For the text-containing cell, return its midpoint in (X, Y) coordinate format. 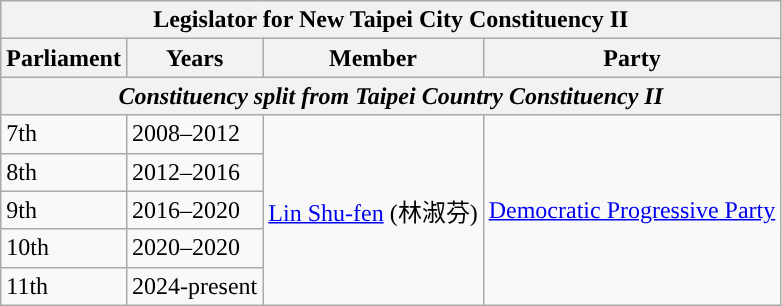
2024-present (194, 286)
Member (373, 58)
10th (64, 248)
2016–2020 (194, 210)
11th (64, 286)
7th (64, 134)
Lin Shu-fen (林淑芬) (373, 210)
Legislator for New Taipei City Constituency II (391, 20)
Party (632, 58)
2012–2016 (194, 172)
Parliament (64, 58)
8th (64, 172)
2008–2012 (194, 134)
9th (64, 210)
Constituency split from Taipei Country Constituency II (391, 96)
2020–2020 (194, 248)
Democratic Progressive Party (632, 210)
Years (194, 58)
